Return the [X, Y] coordinate for the center point of the cell that contains the specified text.  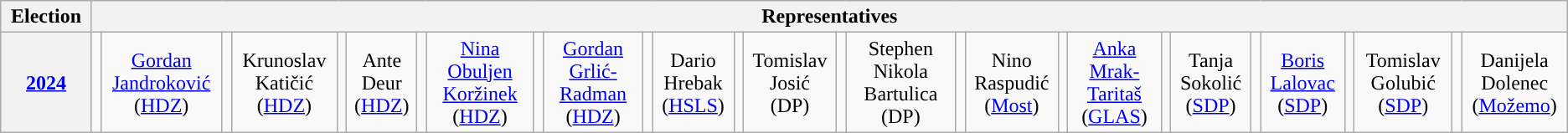
Gordan Grlić-Radman(HDZ) [593, 82]
Tanja Sokolić(SDP) [1211, 82]
Representatives [829, 17]
Boris Lalovac(SDP) [1302, 82]
Election [47, 17]
Krunoslav Katičić(HDZ) [285, 82]
2024 [47, 82]
Gordan Jandroković(HDZ) [161, 82]
Tomislav Josić(DP) [789, 82]
Dario Hrebak(HSLS) [694, 82]
Ante Deur(HDZ) [382, 82]
Nino Raspudić(Most) [1012, 82]
Stephen Nikola Bartulica(DP) [901, 82]
Anka Mrak-Taritaš(GLAS) [1114, 82]
Tomislav Golubić(SDP) [1404, 82]
Nina Obuljen Koržinek(HDZ) [481, 82]
Danijela Dolenec(Možemo) [1514, 82]
